Return [x, y] of the center of cell containing provided text 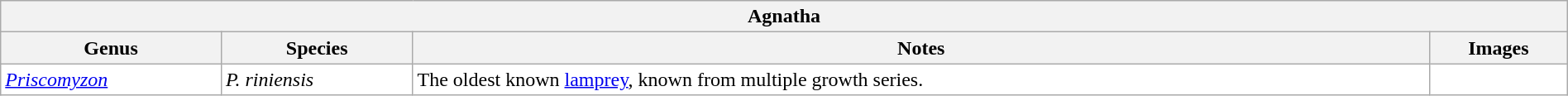
Species [317, 48]
P. riniensis [317, 79]
Images [1499, 48]
Genus [111, 48]
The oldest known lamprey, known from multiple growth series. [921, 79]
Notes [921, 48]
Priscomyzon [111, 79]
Agnatha [784, 17]
